Return [X, Y] of the center of cell containing provided text 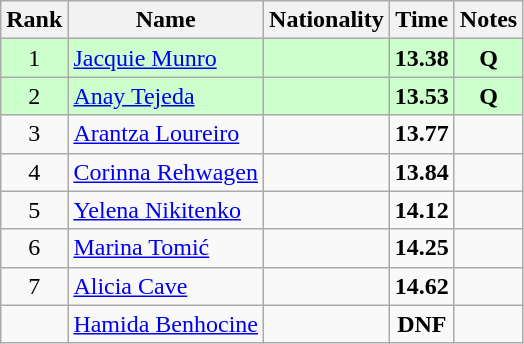
Time [422, 20]
13.77 [422, 134]
Name [166, 20]
14.25 [422, 248]
Arantza Loureiro [166, 134]
DNF [422, 324]
13.84 [422, 172]
13.38 [422, 58]
Notes [488, 20]
13.53 [422, 96]
14.12 [422, 210]
Anay Tejeda [166, 96]
Yelena Nikitenko [166, 210]
2 [34, 96]
7 [34, 286]
4 [34, 172]
5 [34, 210]
Corinna Rehwagen [166, 172]
Marina Tomić [166, 248]
Hamida Benhocine [166, 324]
6 [34, 248]
14.62 [422, 286]
Alicia Cave [166, 286]
1 [34, 58]
Rank [34, 20]
Nationality [327, 20]
Jacquie Munro [166, 58]
3 [34, 134]
